Extract the (x, y) coordinate from the center of the cell holding the provided text.  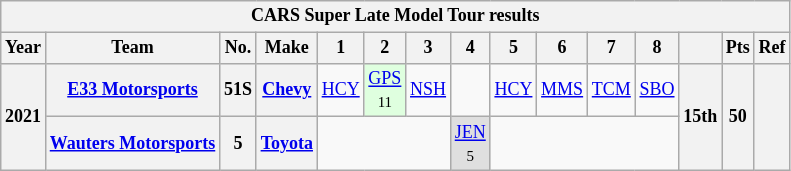
15th (700, 116)
6 (562, 48)
Year (24, 48)
No. (238, 48)
Wauters Motorsports (132, 144)
CARS Super Late Model Tour results (396, 16)
SBO (657, 90)
E33 Motorsports (132, 90)
NSH (428, 90)
4 (470, 48)
51S (238, 90)
TCM (611, 90)
Pts (738, 48)
1 (340, 48)
MMS (562, 90)
GPS11 (385, 90)
JEN5 (470, 144)
Ref (772, 48)
Team (132, 48)
8 (657, 48)
3 (428, 48)
Make (286, 48)
7 (611, 48)
2021 (24, 116)
50 (738, 116)
Chevy (286, 90)
2 (385, 48)
Toyota (286, 144)
